Return the (X, Y) coordinate for the center point of the cell that contains the specified text.  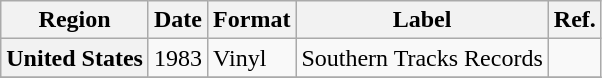
Date (178, 20)
United States (75, 58)
Format (252, 20)
1983 (178, 58)
Ref. (574, 20)
Vinyl (252, 58)
Region (75, 20)
Southern Tracks Records (422, 58)
Label (422, 20)
